Locate the cell with the specified text and output its [x, y] center coordinate. 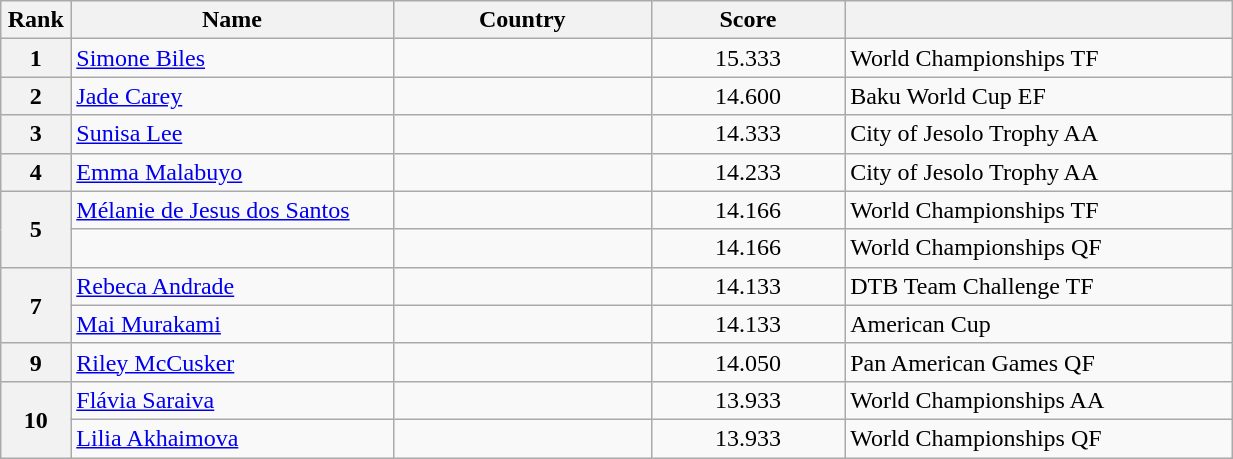
9 [36, 362]
Score [748, 20]
7 [36, 305]
Rank [36, 20]
Sunisa Lee [232, 134]
5 [36, 229]
14.333 [748, 134]
1 [36, 58]
Riley McCusker [232, 362]
14.600 [748, 96]
10 [36, 419]
3 [36, 134]
American Cup [1038, 324]
15.333 [748, 58]
2 [36, 96]
Emma Malabuyo [232, 172]
Pan American Games QF [1038, 362]
Flávia Saraiva [232, 400]
Lilia Akhaimova [232, 438]
Jade Carey [232, 96]
Simone Biles [232, 58]
Country [522, 20]
Mai Murakami [232, 324]
World Championships AA [1038, 400]
14.050 [748, 362]
DTB Team Challenge TF [1038, 286]
4 [36, 172]
Name [232, 20]
Rebeca Andrade [232, 286]
14.233 [748, 172]
Mélanie de Jesus dos Santos [232, 210]
Baku World Cup EF [1038, 96]
